Find where the given text appears and provide that cell's center as (X, Y) coordinate. 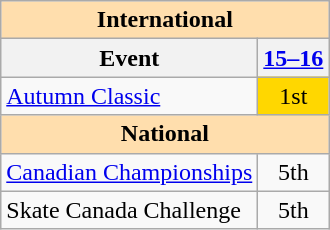
International (165, 20)
National (165, 134)
Autumn Classic (130, 96)
Canadian Championships (130, 172)
Event (130, 58)
1st (294, 96)
Skate Canada Challenge (130, 210)
15–16 (294, 58)
